Provide the [X, Y] coordinate of the cell's center where the given text is located.  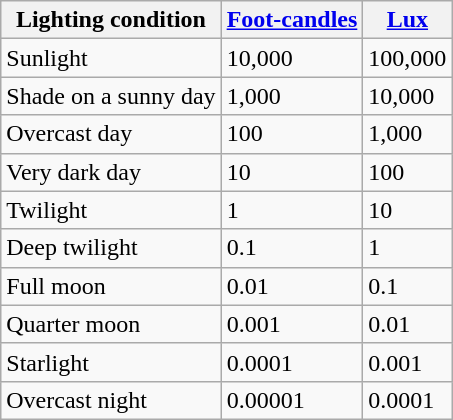
Foot-candles [292, 20]
Twilight [111, 210]
Sunlight [111, 58]
Starlight [111, 362]
Deep twilight [111, 248]
Very dark day [111, 172]
Shade on a sunny day [111, 96]
0.00001 [292, 400]
Overcast day [111, 134]
Overcast night [111, 400]
Lighting condition [111, 20]
Lux [408, 20]
Quarter moon [111, 324]
100,000 [408, 58]
Full moon [111, 286]
